From the cell containing the given text, extract its center point as [x, y] coordinate. 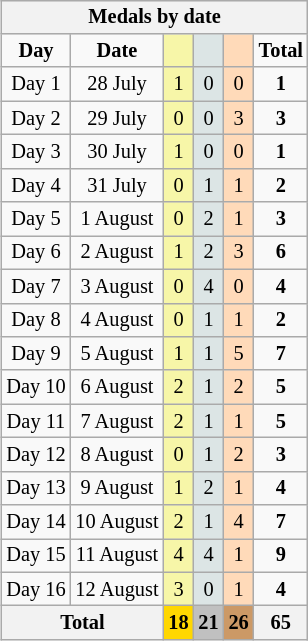
30 July [118, 152]
31 July [118, 185]
65 [281, 623]
29 July [118, 118]
28 July [118, 84]
8 August [118, 455]
Day 15 [36, 556]
10 August [118, 522]
9 [281, 556]
Day 6 [36, 253]
Day 4 [36, 185]
18 [178, 623]
11 August [118, 556]
Day 14 [36, 522]
12 August [118, 589]
Day 9 [36, 354]
Day 11 [36, 421]
6 [281, 253]
6 August [118, 387]
Day 1 [36, 84]
Day 5 [36, 219]
1 August [118, 219]
3 August [118, 286]
2 August [118, 253]
7 August [118, 421]
4 August [118, 320]
Day 2 [36, 118]
Day 10 [36, 387]
Day 3 [36, 152]
9 August [118, 488]
Medals by date [154, 17]
Day 8 [36, 320]
21 [209, 623]
Day 16 [36, 589]
26 [239, 623]
Date [118, 51]
Day 12 [36, 455]
Day 13 [36, 488]
5 August [118, 354]
Day 7 [36, 286]
Day [36, 51]
